Output the [x, y] coordinate of the center of the cell containing the given text.  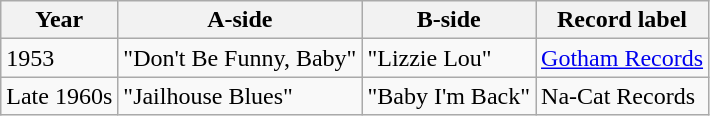
"Lizzie Lou" [449, 58]
B-side [449, 20]
Na-Cat Records [622, 96]
Gotham Records [622, 58]
A-side [240, 20]
"Jailhouse Blues" [240, 96]
"Don't Be Funny, Baby" [240, 58]
Year [60, 20]
"Baby I'm Back" [449, 96]
Late 1960s [60, 96]
1953 [60, 58]
Record label [622, 20]
